Identify which cell holds the provided text, then report its [x, y] central coordinate. 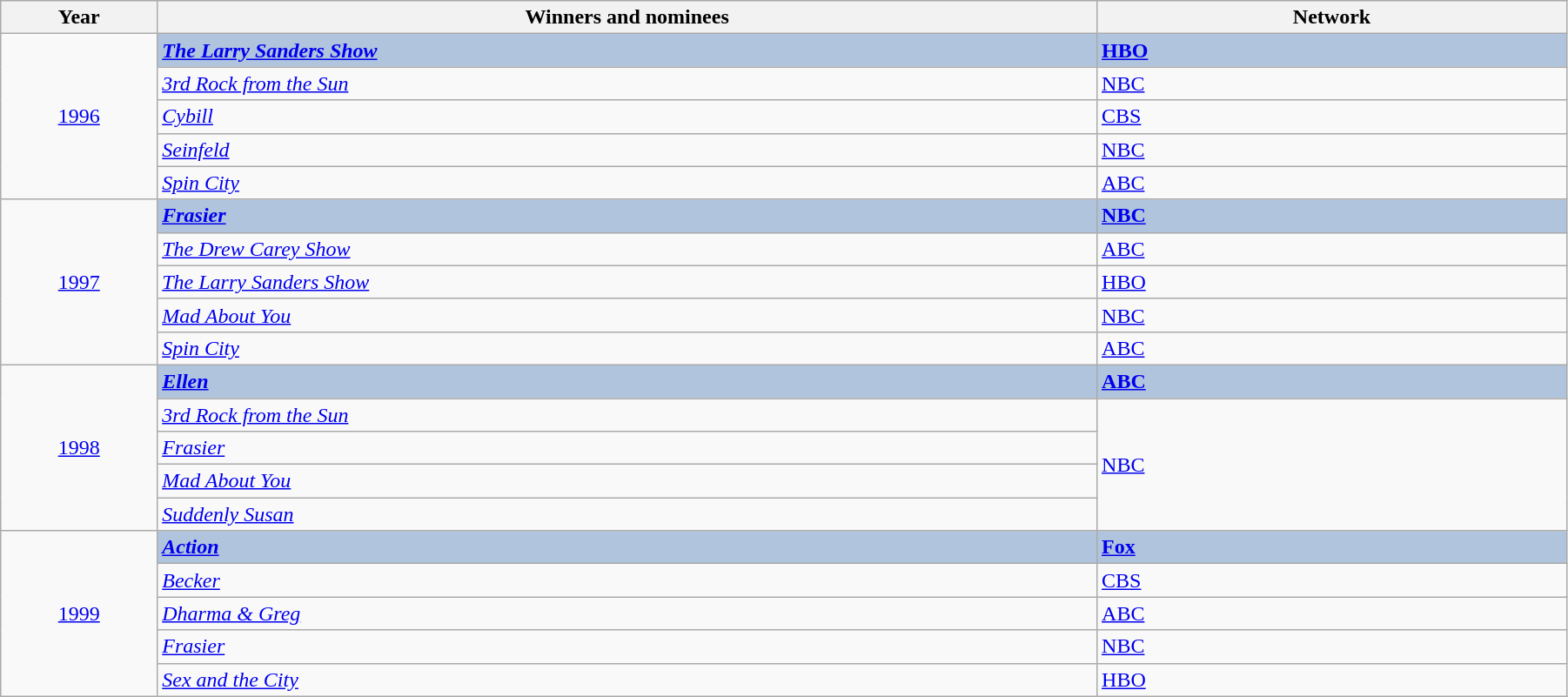
Network [1332, 17]
Becker [627, 580]
Dharma & Greg [627, 613]
Winners and nominees [627, 17]
Year [79, 17]
1999 [79, 613]
Seinfeld [627, 150]
Action [627, 547]
1998 [79, 447]
Cybill [627, 117]
The Drew Carey Show [627, 249]
1997 [79, 282]
Fox [1332, 547]
Sex and the City [627, 680]
Ellen [627, 381]
1996 [79, 117]
Suddenly Susan [627, 514]
